Extract the [X, Y] coordinate from the center of the cell holding the provided text.  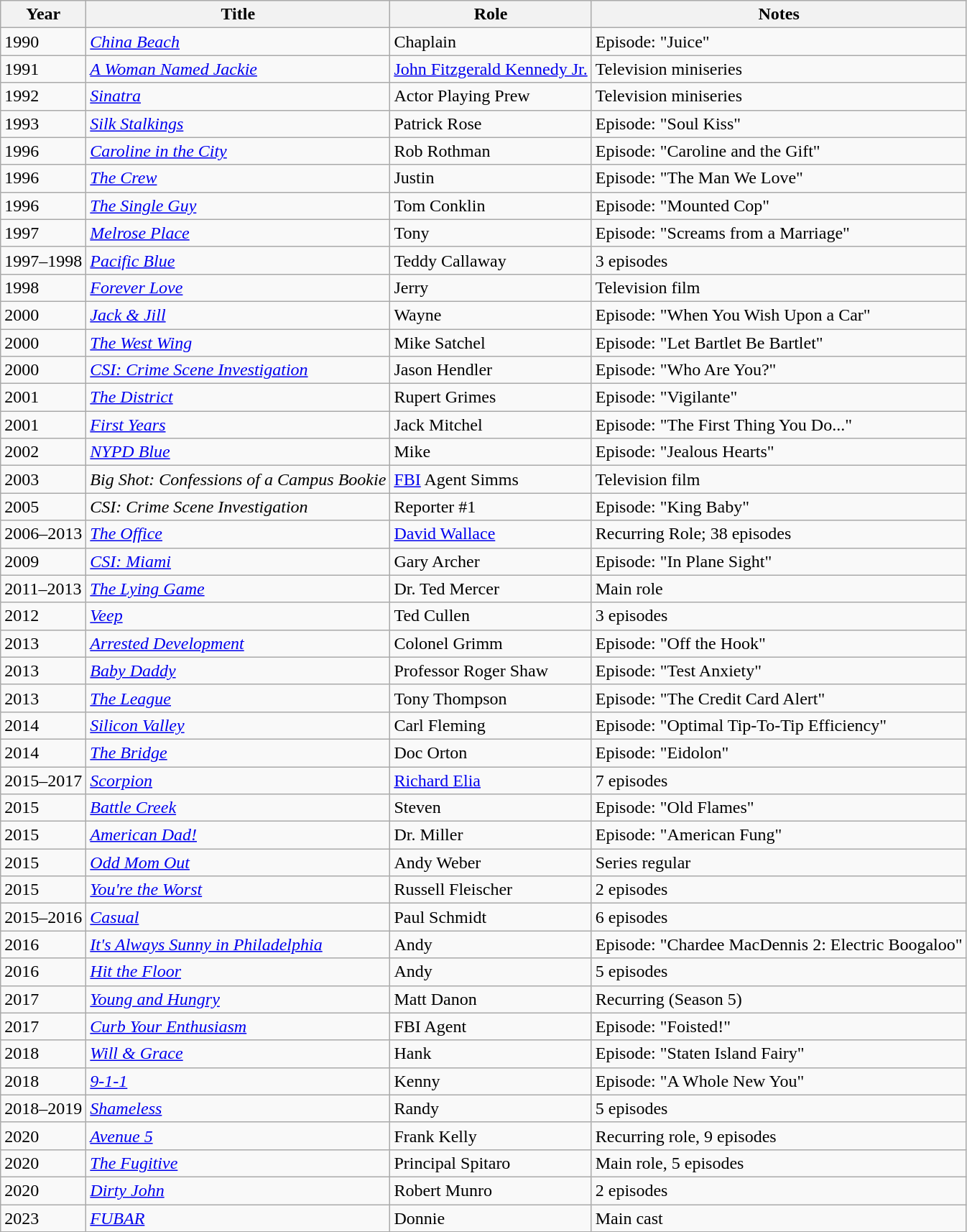
Doc Orton [491, 753]
Episode: "Test Anxiety" [779, 671]
Sinatra [239, 96]
1990 [43, 42]
FBI Agent Simms [491, 479]
Matt Danon [491, 999]
Episode: "Mounted Cop" [779, 206]
Episode: "The Man We Love" [779, 178]
Episode: "In Plane Sight" [779, 561]
Title [239, 14]
Chaplain [491, 42]
First Years [239, 425]
Main role, 5 episodes [779, 1163]
Episode: "Optimal Tip-To-Tip Efficiency" [779, 725]
Jerry [491, 288]
1997–1998 [43, 260]
Recurring role, 9 episodes [779, 1136]
Episode: "Who Are You?" [779, 370]
Hank [491, 1054]
Paul Schmidt [491, 917]
Scorpion [239, 780]
Shameless [239, 1108]
Year [43, 14]
Episode: "Foisted!" [779, 1026]
Veep [239, 616]
Mike Satchel [491, 343]
Tony Thompson [491, 698]
2015–2017 [43, 780]
Rupert Grimes [491, 397]
It's Always Sunny in Philadelphia [239, 944]
Dr. Miller [491, 835]
Mike [491, 452]
Silicon Valley [239, 725]
Dr. Ted Mercer [491, 589]
Jack & Jill [239, 315]
Patrick Rose [491, 124]
Kenny [491, 1081]
Episode: "Screams from a Marriage" [779, 233]
Silk Stalkings [239, 124]
Rob Rothman [491, 151]
Episode: "American Fung" [779, 835]
The Fugitive [239, 1163]
Casual [239, 917]
Episode: "Vigilante" [779, 397]
Main cast [779, 1218]
The Crew [239, 178]
2009 [43, 561]
Caroline in the City [239, 151]
The Bridge [239, 753]
The League [239, 698]
Tony [491, 233]
2015–2016 [43, 917]
Role [491, 14]
The Single Guy [239, 206]
Episode: "The Credit Card Alert" [779, 698]
NYPD Blue [239, 452]
Wayne [491, 315]
Dirty John [239, 1190]
6 episodes [779, 917]
Arrested Development [239, 643]
FBI Agent [491, 1026]
Episode: "Chardee MacDennis 2: Electric Boogaloo" [779, 944]
David Wallace [491, 534]
Hit the Floor [239, 972]
2002 [43, 452]
A Woman Named Jackie [239, 69]
Episode: "A Whole New You" [779, 1081]
Forever Love [239, 288]
Principal Spitaro [491, 1163]
Avenue 5 [239, 1136]
Steven [491, 808]
2018–2019 [43, 1108]
The Office [239, 534]
Richard Elia [491, 780]
Main role [779, 589]
Carl Fleming [491, 725]
Episode: "Juice" [779, 42]
Recurring (Season 5) [779, 999]
Episode: "Caroline and the Gift" [779, 151]
John Fitzgerald Kennedy Jr. [491, 69]
The Lying Game [239, 589]
Justin [491, 178]
1991 [43, 69]
American Dad! [239, 835]
Episode: "Staten Island Fairy" [779, 1054]
7 episodes [779, 780]
CSI: Miami [239, 561]
Young and Hungry [239, 999]
Episode: "Off the Hook" [779, 643]
Episode: "Soul Kiss" [779, 124]
Melrose Place [239, 233]
2003 [43, 479]
Frank Kelly [491, 1136]
Donnie [491, 1218]
1993 [43, 124]
2011–2013 [43, 589]
Actor Playing Prew [491, 96]
Episode: "King Baby" [779, 507]
Teddy Callaway [491, 260]
You're the Worst [239, 890]
Episode: "Jealous Hearts" [779, 452]
Episode: "Old Flames" [779, 808]
Curb Your Enthusiasm [239, 1026]
Russell Fleischer [491, 890]
The District [239, 397]
Episode: "Eidolon" [779, 753]
Series regular [779, 863]
Randy [491, 1108]
Professor Roger Shaw [491, 671]
China Beach [239, 42]
Jason Hendler [491, 370]
Episode: "Let Bartlet Be Bartlet" [779, 343]
Big Shot: Confessions of a Campus Bookie [239, 479]
Reporter #1 [491, 507]
1992 [43, 96]
The West Wing [239, 343]
Jack Mitchel [491, 425]
2006–2013 [43, 534]
2023 [43, 1218]
Baby Daddy [239, 671]
1997 [43, 233]
2012 [43, 616]
Notes [779, 14]
Robert Munro [491, 1190]
Battle Creek [239, 808]
Gary Archer [491, 561]
Ted Cullen [491, 616]
Episode: "When You Wish Upon a Car" [779, 315]
Will & Grace [239, 1054]
Andy Weber [491, 863]
Tom Conklin [491, 206]
Episode: "The First Thing You Do..." [779, 425]
2005 [43, 507]
Colonel Grimm [491, 643]
9-1-1 [239, 1081]
Recurring Role; 38 episodes [779, 534]
Pacific Blue [239, 260]
Odd Mom Out [239, 863]
FUBAR [239, 1218]
1998 [43, 288]
